Provide the [x, y] coordinate of the cell's center where the given text is located.  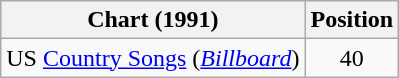
Position [352, 20]
40 [352, 58]
US Country Songs (Billboard) [153, 58]
Chart (1991) [153, 20]
